Scan for the cell matching the given text and deliver its (X, Y) coordinate at center. 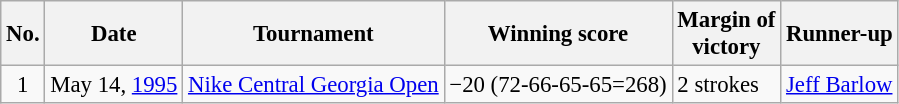
Tournament (314, 34)
Runner-up (840, 34)
May 14, 1995 (114, 85)
No. (23, 34)
Margin ofvictory (726, 34)
Winning score (558, 34)
Nike Central Georgia Open (314, 85)
Jeff Barlow (840, 85)
Date (114, 34)
−20 (72-66-65-65=268) (558, 85)
1 (23, 85)
2 strokes (726, 85)
